Pinpoint the cell where the given text exists, returning its (x, y) midpoint coordinate. 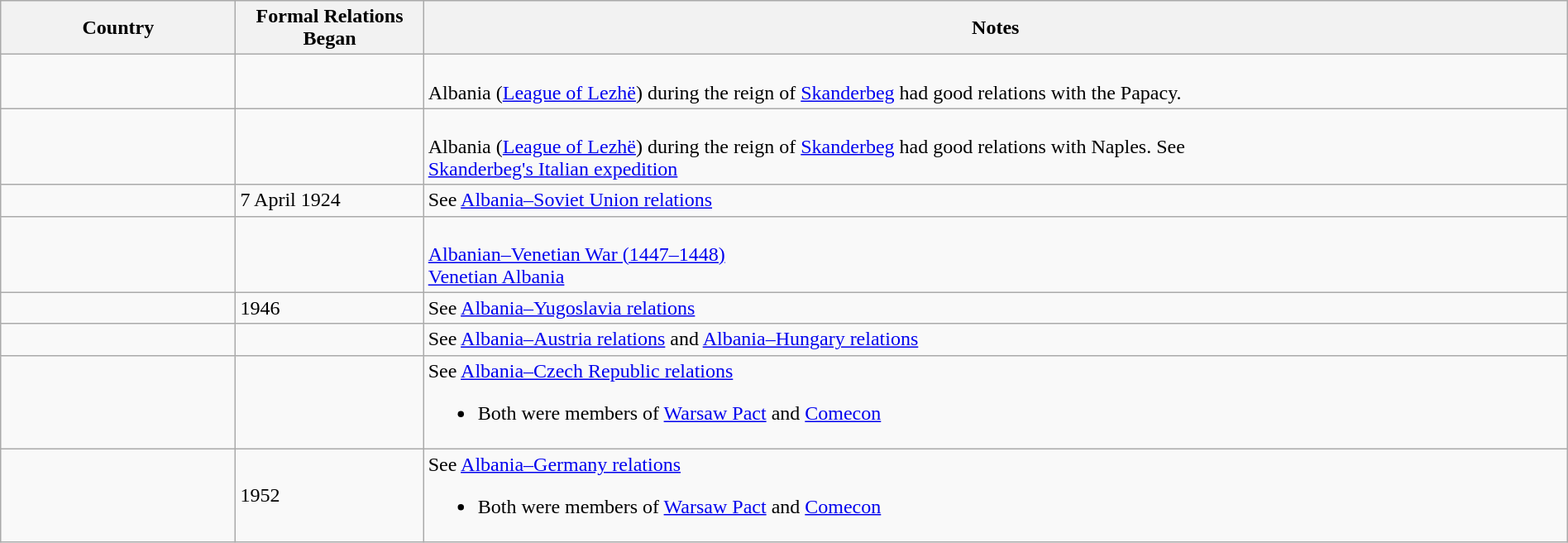
See Albania–Yugoslavia relations (996, 308)
1946 (329, 308)
Albanian–Venetian War (1447–1448)Venetian Albania (996, 254)
See Albania–Germany relationsBoth were members of Warsaw Pact and Comecon (996, 495)
1952 (329, 495)
See Albania–Austria relations and Albania–Hungary relations (996, 339)
Albania (League of Lezhë) during the reign of Skanderbeg had good relations with the Papacy. (996, 81)
Formal Relations Began (329, 28)
See Albania–Soviet Union relations (996, 200)
Country (118, 28)
See Albania–Czech Republic relationsBoth were members of Warsaw Pact and Comecon (996, 402)
7 April 1924 (329, 200)
Notes (996, 28)
Albania (League of Lezhë) during the reign of Skanderbeg had good relations with Naples. SeeSkanderbeg's Italian expedition (996, 147)
